For the text-containing cell, return its midpoint in [X, Y] coordinate format. 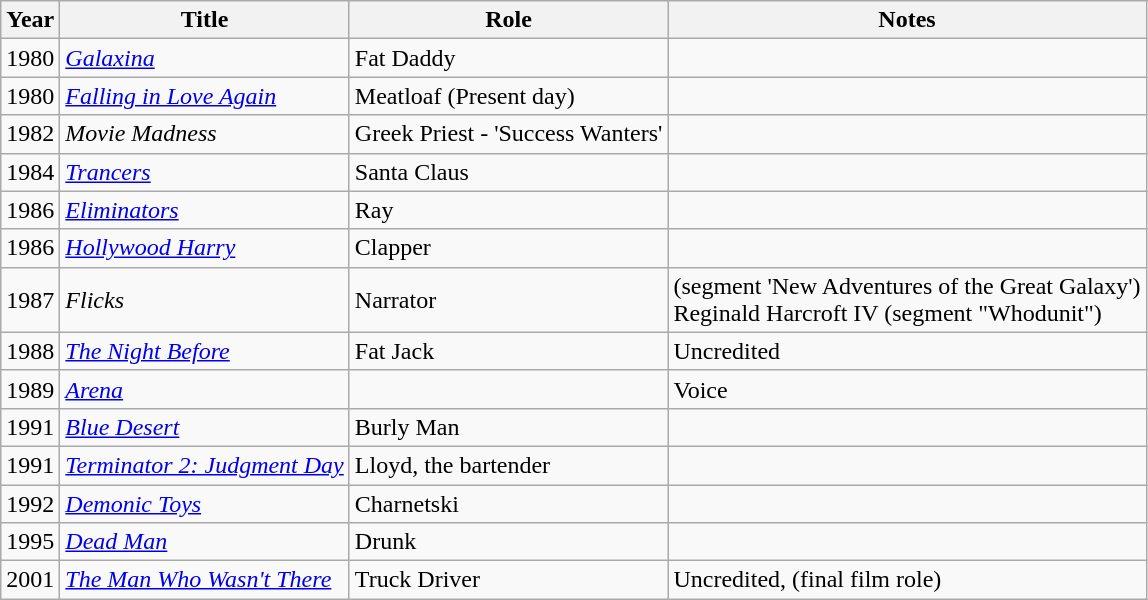
1989 [30, 389]
Notes [907, 20]
Uncredited, (final film role) [907, 580]
Hollywood Harry [205, 248]
Lloyd, the bartender [508, 465]
1984 [30, 172]
Meatloaf (Present day) [508, 96]
Movie Madness [205, 134]
Flicks [205, 300]
Truck Driver [508, 580]
1995 [30, 542]
Uncredited [907, 351]
Charnetski [508, 503]
(segment 'New Adventures of the Great Galaxy')Reginald Harcroft IV (segment "Whodunit") [907, 300]
Fat Jack [508, 351]
Ray [508, 210]
Drunk [508, 542]
1992 [30, 503]
Eliminators [205, 210]
Arena [205, 389]
Year [30, 20]
The Man Who Wasn't There [205, 580]
Terminator 2: Judgment Day [205, 465]
Falling in Love Again [205, 96]
1982 [30, 134]
2001 [30, 580]
Dead Man [205, 542]
Clapper [508, 248]
1987 [30, 300]
Burly Man [508, 427]
Greek Priest - 'Success Wanters' [508, 134]
Blue Desert [205, 427]
Fat Daddy [508, 58]
Trancers [205, 172]
Narrator [508, 300]
Galaxina [205, 58]
Voice [907, 389]
The Night Before [205, 351]
Title [205, 20]
Demonic Toys [205, 503]
Santa Claus [508, 172]
Role [508, 20]
1988 [30, 351]
